From the cell containing the given text, extract its center point as [X, Y] coordinate. 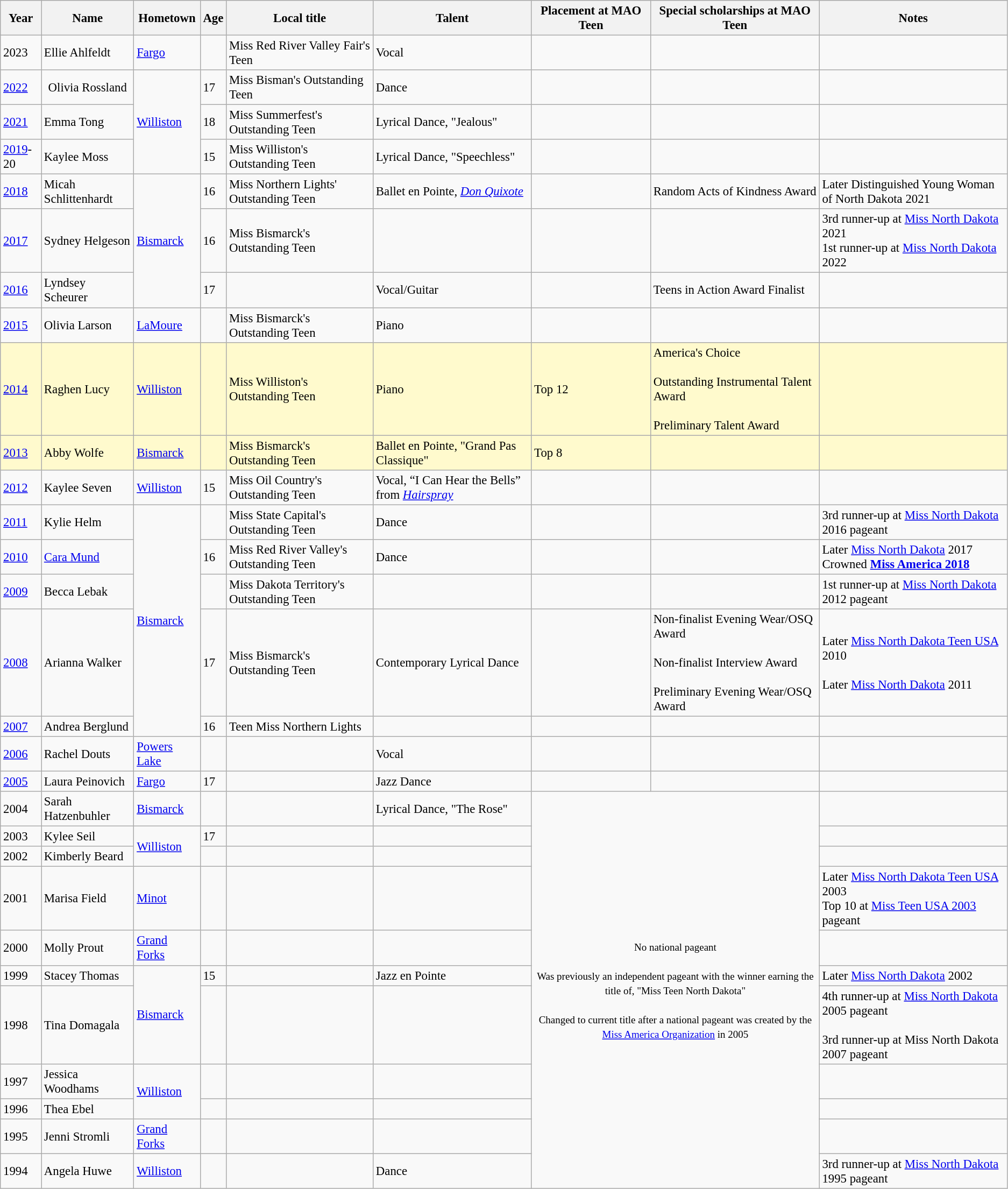
Arianna Walker [88, 663]
Thea Ebel [88, 1109]
Minot [167, 898]
Laura Peinovich [88, 782]
2010 [21, 557]
Later Distinguished Young Woman of North Dakota 2021 [913, 192]
Jazz en Pointe [452, 975]
Local title [300, 18]
Jenni Stromli [88, 1136]
Cara Mund [88, 557]
Teens in Action Award Finalist [735, 291]
Random Acts of Kindness Award [735, 192]
2006 [21, 754]
Vocal, “I Can Hear the Bells” from Hairspray [452, 487]
Becca Lebak [88, 592]
Vocal/Guitar [452, 291]
Miss Oil Country's Outstanding Teen [300, 487]
Jessica Woodhams [88, 1081]
Kaylee Seven [88, 487]
2012 [21, 487]
Sarah Hatzenbuhler [88, 809]
Kaylee Moss [88, 157]
Raghen Lucy [88, 388]
18 [213, 123]
2014 [21, 388]
Olivia Rossland [88, 87]
Stacey Thomas [88, 975]
2003 [21, 837]
2019-20 [21, 157]
2007 [21, 726]
America's ChoiceOutstanding Instrumental Talent AwardPreliminary Talent Award [735, 388]
2013 [21, 453]
Ballet en Pointe, Don Quixote [452, 192]
3rd runner-up at Miss North Dakota 1995 pageant [913, 1171]
Top 12 [591, 388]
Abby Wolfe [88, 453]
Lyrical Dance, "Speechless" [452, 157]
Later Miss North Dakota 2002 [913, 975]
1998 [21, 1025]
2017 [21, 241]
Later Miss North Dakota 2017 Crowned Miss America 2018 [913, 557]
2015 [21, 325]
Tina Domagala [88, 1025]
1995 [21, 1136]
Miss Bisman's Outstanding Teen [300, 87]
1994 [21, 1171]
2008 [21, 663]
Sydney Helgeson [88, 241]
Andrea Berglund [88, 726]
Miss Red River Valley's Outstanding Teen [300, 557]
1st runner-up at Miss North Dakota 2012 pageant [913, 592]
Molly Prout [88, 948]
Micah Schlittenhardt [88, 192]
2001 [21, 898]
Ballet en Pointe, "Grand Pas Classique" [452, 453]
Lyrical Dance, "Jealous" [452, 123]
Emma Tong [88, 123]
2005 [21, 782]
Powers Lake [167, 754]
1997 [21, 1081]
2023 [21, 53]
Miss Summerfest's Outstanding Teen [300, 123]
Kimberly Beard [88, 857]
2004 [21, 809]
Non-finalist Evening Wear/OSQ AwardNon-finalist Interview AwardPreliminary Evening Wear/OSQ Award [735, 663]
Name [88, 18]
Top 8 [591, 453]
3rd runner-up at Miss North Dakota 2016 pageant [913, 522]
Miss State Capital's Outstanding Teen [300, 522]
Age [213, 18]
LaMoure [167, 325]
2000 [21, 948]
2021 [21, 123]
Later Miss North Dakota Teen USA 2003Top 10 at Miss Teen USA 2003 pageant [913, 898]
Talent [452, 18]
Miss Dakota Territory's Outstanding Teen [300, 592]
Miss Red River Valley Fair's Teen [300, 53]
Lyrical Dance, "The Rose" [452, 809]
Kylie Helm [88, 522]
2016 [21, 291]
Special scholarships at MAO Teen [735, 18]
Notes [913, 18]
Year [21, 18]
Hometown [167, 18]
Later Miss North Dakota Teen USA 2010Later Miss North Dakota 2011 [913, 663]
Kylee Seil [88, 837]
Rachel Douts [88, 754]
Lyndsey Scheurer [88, 291]
Angela Huwe [88, 1171]
2002 [21, 857]
Contemporary Lyrical Dance [452, 663]
1999 [21, 975]
Marisa Field [88, 898]
Teen Miss Northern Lights [300, 726]
2018 [21, 192]
4th runner-up at Miss North Dakota 2005 pageant3rd runner-up at Miss North Dakota 2007 pageant [913, 1025]
Miss Northern Lights' Outstanding Teen [300, 192]
Olivia Larson [88, 325]
Ellie Ahlfeldt [88, 53]
1996 [21, 1109]
2011 [21, 522]
Placement at MAO Teen [591, 18]
Jazz Dance [452, 782]
2009 [21, 592]
2022 [21, 87]
3rd runner-up at Miss North Dakota 20211st runner-up at Miss North Dakota 2022 [913, 241]
